Pinpoint the cell where the given text exists, returning its [x, y] midpoint coordinate. 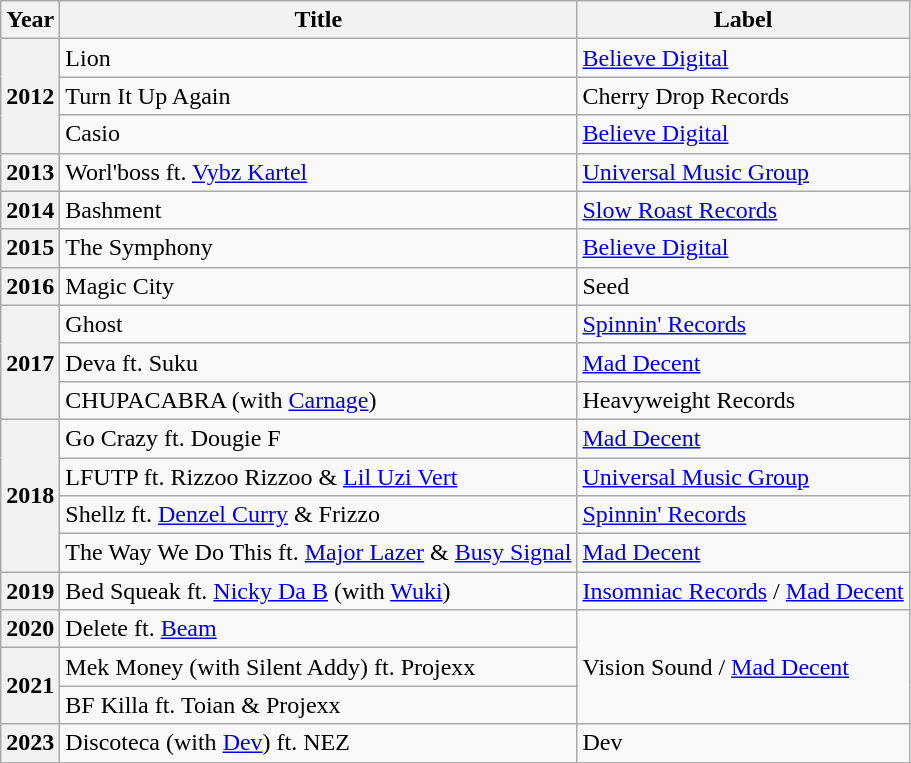
Magic City [318, 286]
2020 [30, 629]
Vision Sound / Mad Decent [743, 667]
Bed Squeak ft. Nicky Da B (with Wuki) [318, 591]
2015 [30, 248]
2018 [30, 495]
Year [30, 20]
Title [318, 20]
Discoteca (with Dev) ft. NEZ [318, 743]
2017 [30, 362]
Cherry Drop Records [743, 96]
Mek Money (with Silent Addy) ft. Projexx [318, 667]
Delete ft. Beam [318, 629]
2023 [30, 743]
Seed [743, 286]
Worl'boss ft. Vybz Kartel [318, 172]
2019 [30, 591]
CHUPACABRA (with Carnage) [318, 400]
Casio [318, 134]
Slow Roast Records [743, 210]
LFUTP ft. Rizzoo Rizzoo & Lil Uzi Vert [318, 477]
Go Crazy ft. Dougie F [318, 438]
Label [743, 20]
Dev [743, 743]
Bashment [318, 210]
2016 [30, 286]
2013 [30, 172]
2014 [30, 210]
BF Killa ft. Toian & Projexx [318, 705]
2021 [30, 686]
2012 [30, 96]
The Symphony [318, 248]
Deva ft. Suku [318, 362]
Ghost [318, 324]
Insomniac Records / Mad Decent [743, 591]
The Way We Do This ft. Major Lazer & Busy Signal [318, 553]
Turn It Up Again [318, 96]
Heavyweight Records [743, 400]
Shellz ft. Denzel Curry & Frizzo [318, 515]
Lion [318, 58]
